Return [x, y] of the center of cell containing provided text 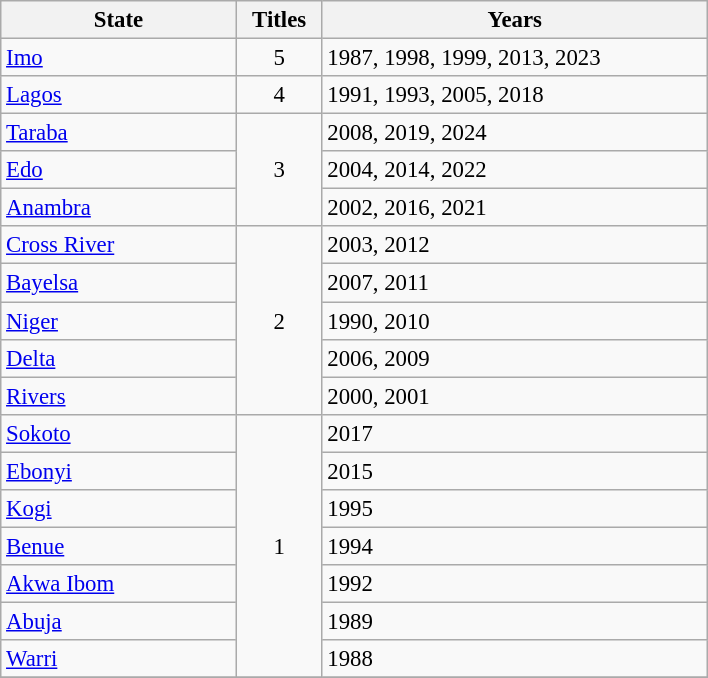
2002, 2016, 2021 [515, 208]
1987, 1998, 1999, 2013, 2023 [515, 58]
Taraba [119, 133]
Sokoto [119, 433]
1988 [515, 659]
Lagos [119, 95]
Delta [119, 358]
Rivers [119, 396]
2003, 2012 [515, 245]
1995 [515, 509]
1 [279, 546]
Akwa Ibom [119, 584]
Edo [119, 170]
Benue [119, 546]
Years [515, 20]
Titles [279, 20]
Cross River [119, 245]
4 [279, 95]
Ebonyi [119, 471]
1991, 1993, 2005, 2018 [515, 95]
2004, 2014, 2022 [515, 170]
State [119, 20]
Abuja [119, 621]
2000, 2001 [515, 396]
2017 [515, 433]
5 [279, 58]
Bayelsa [119, 283]
1992 [515, 584]
1990, 2010 [515, 321]
2015 [515, 471]
2006, 2009 [515, 358]
1989 [515, 621]
Warri [119, 659]
Imo [119, 58]
Kogi [119, 509]
3 [279, 170]
Niger [119, 321]
2007, 2011 [515, 283]
2008, 2019, 2024 [515, 133]
1994 [515, 546]
Anambra [119, 208]
2 [279, 320]
